Locate the cell with the specified text and output its [X, Y] center coordinate. 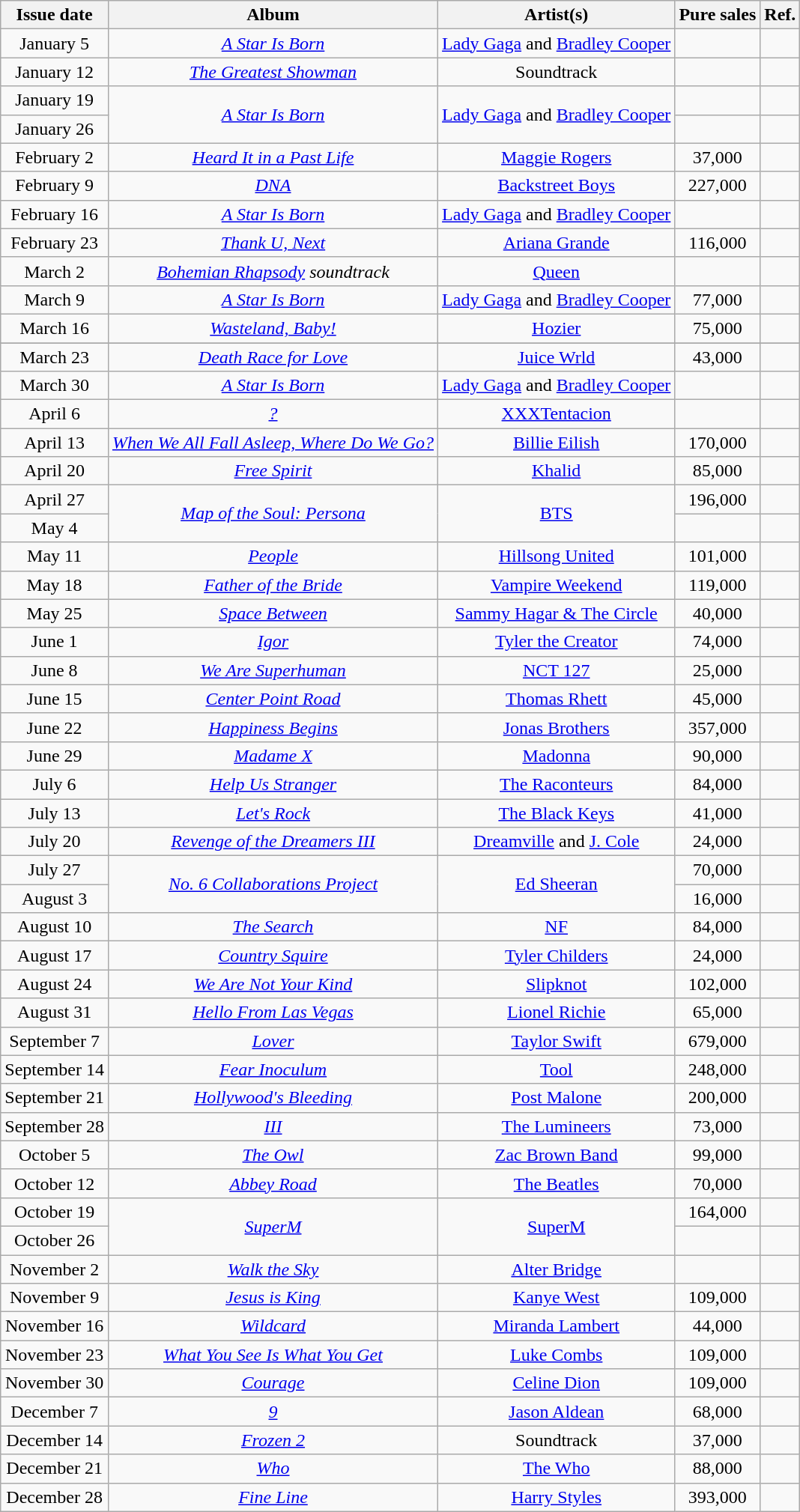
August 3 [55, 899]
December 28 [55, 1497]
The Raconteurs [557, 784]
Lionel Richie [557, 1012]
Khalid [557, 471]
November 9 [55, 1298]
200,000 [718, 1098]
June 1 [55, 642]
Zac Brown Band [557, 1155]
Backstreet Boys [557, 186]
Lover [273, 1041]
March 2 [55, 271]
December 21 [55, 1469]
44,000 [718, 1326]
Tyler Childers [557, 956]
119,000 [718, 585]
Slipknot [557, 984]
February 23 [55, 243]
May 11 [55, 556]
November 2 [55, 1269]
May 4 [55, 528]
Ref. [781, 15]
Bohemian Rhapsody soundtrack [273, 271]
Billie Eilish [557, 443]
Tyler the Creator [557, 642]
July 20 [55, 842]
77,000 [718, 300]
170,000 [718, 443]
227,000 [718, 186]
Courage [273, 1383]
65,000 [718, 1012]
Kanye West [557, 1298]
October 26 [55, 1240]
September 28 [55, 1126]
101,000 [718, 556]
99,000 [718, 1155]
July 13 [55, 813]
196,000 [718, 500]
April 6 [55, 414]
Ed Sheeran [557, 884]
Album [273, 15]
Jesus is King [273, 1298]
9 [273, 1412]
August 10 [55, 927]
December 14 [55, 1440]
March 9 [55, 300]
Vampire Weekend [557, 585]
June 22 [55, 727]
June 29 [55, 756]
Issue date [55, 15]
October 19 [55, 1212]
February 9 [55, 186]
Thank U, Next [273, 243]
April 27 [55, 500]
Igor [273, 642]
Queen [557, 271]
68,000 [718, 1412]
Tool [557, 1069]
March 16 [55, 328]
Space Between [273, 613]
BTS [557, 514]
Help Us Stranger [273, 784]
Sammy Hagar & The Circle [557, 613]
April 13 [55, 443]
Happiness Begins [273, 727]
August 17 [55, 956]
July 6 [55, 784]
May 18 [55, 585]
October 5 [55, 1155]
No. 6 Collaborations Project [273, 884]
We Are Superhuman [273, 670]
357,000 [718, 727]
August 24 [55, 984]
III [273, 1126]
The Search [273, 927]
Alter Bridge [557, 1269]
Fine Line [273, 1497]
March 23 [55, 357]
Madame X [273, 756]
September 21 [55, 1098]
Frozen 2 [273, 1440]
Walk the Sky [273, 1269]
Who [273, 1469]
Jason Aldean [557, 1412]
Hillsong United [557, 556]
Wildcard [273, 1326]
Juice Wrld [557, 357]
Free Spirit [273, 471]
DNA [273, 186]
43,000 [718, 357]
90,000 [718, 756]
45,000 [718, 699]
When We All Fall Asleep, Where Do We Go? [273, 443]
February 16 [55, 214]
Post Malone [557, 1098]
The Lumineers [557, 1126]
Abbey Road [273, 1183]
679,000 [718, 1041]
393,000 [718, 1497]
Taylor Swift [557, 1041]
Jonas Brothers [557, 727]
Miranda Lambert [557, 1326]
NF [557, 927]
Father of the Bride [273, 585]
Death Race for Love [273, 357]
Hollywood's Bleeding [273, 1098]
248,000 [718, 1069]
73,000 [718, 1126]
Hozier [557, 328]
January 26 [55, 129]
Harry Styles [557, 1497]
116,000 [718, 243]
February 2 [55, 157]
November 23 [55, 1355]
Madonna [557, 756]
June 8 [55, 670]
What You See Is What You Get [273, 1355]
September 14 [55, 1069]
Artist(s) [557, 15]
October 12 [55, 1183]
74,000 [718, 642]
The Beatles [557, 1183]
March 30 [55, 386]
Pure sales [718, 15]
164,000 [718, 1212]
May 25 [55, 613]
25,000 [718, 670]
16,000 [718, 899]
Fear Inoculum [273, 1069]
Country Squire [273, 956]
Dreamville and J. Cole [557, 842]
December 7 [55, 1412]
August 31 [55, 1012]
Center Point Road [273, 699]
The Greatest Showman [273, 72]
Heard It in a Past Life [273, 157]
We Are Not Your Kind [273, 984]
The Owl [273, 1155]
? [273, 414]
September 7 [55, 1041]
January 5 [55, 43]
Hello From Las Vegas [273, 1012]
Luke Combs [557, 1355]
Celine Dion [557, 1383]
41,000 [718, 813]
The Black Keys [557, 813]
Thomas Rhett [557, 699]
The Who [557, 1469]
November 16 [55, 1326]
85,000 [718, 471]
January 12 [55, 72]
April 20 [55, 471]
People [273, 556]
Map of the Soul: Persona [273, 514]
Let's Rock [273, 813]
Maggie Rogers [557, 157]
88,000 [718, 1469]
XXXTentacion [557, 414]
January 19 [55, 100]
40,000 [718, 613]
102,000 [718, 984]
Wasteland, Baby! [273, 328]
June 15 [55, 699]
Ariana Grande [557, 243]
Revenge of the Dreamers III [273, 842]
July 27 [55, 870]
November 30 [55, 1383]
75,000 [718, 328]
NCT 127 [557, 670]
